Find where the given text appears and provide that cell's center as (X, Y) coordinate. 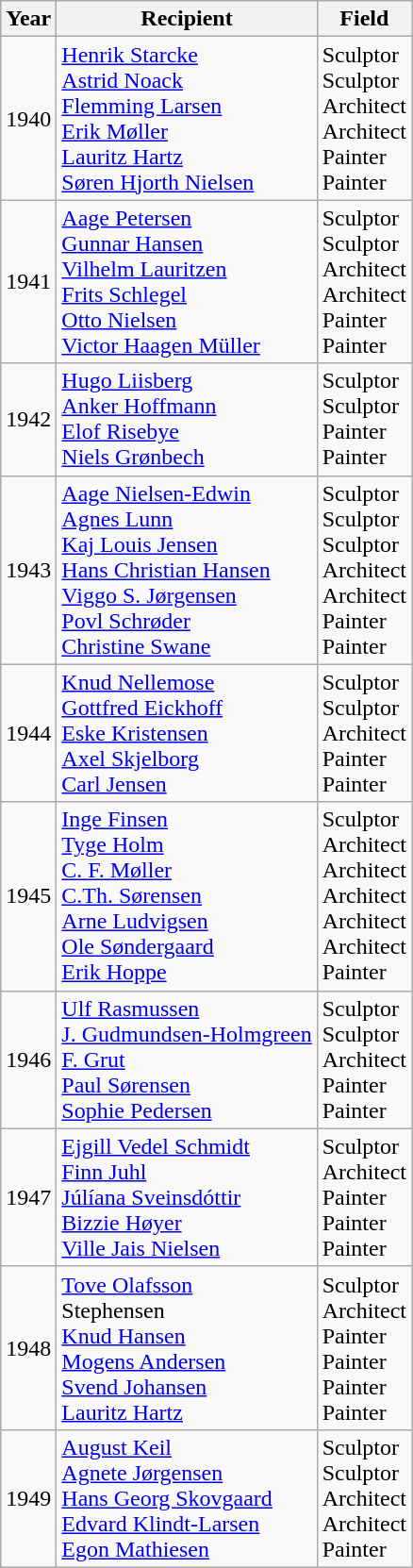
Aage PetersenGunnar HansenVilhelm LauritzenFrits Schlegel Otto Nielsen Victor Haagen Müller (187, 281)
1945 (28, 896)
SculptorArchitectPainterPainterPainter (364, 1197)
1944 (28, 733)
1946 (28, 1059)
1948 (28, 1347)
Tove Olafsson StephensenKnud HansenMogens Andersen Svend Johansen Lauritz Hartz (187, 1347)
Ulf RasmussenJ. Gudmundsen-HolmgreenF. GrutPaul Sørensen Sophie Pedersen (187, 1059)
Henrik StarckeAstrid NoackFlemming LarsenErik Møller Lauritz Hartz Søren Hjorth Nielsen (187, 119)
August Keil Agnete JørgensenHans Georg SkovgaardEdvard Klindt-Larsen Egon Mathiesen (187, 1498)
Ejgill Vedel SchmidtFinn JuhlJúlíana SveinsdóttirBizzie Høyer Ville Jais Nielsen (187, 1197)
Field (364, 19)
1947 (28, 1197)
1940 (28, 119)
Inge FinsenTyge HolmC. F. MøllerC.Th. Sørensen Arne Ludvigsen Ole Søndergaard Erik Hoppe (187, 896)
SculptorSculptorSculptorArchitectArchitectPainterPainter (364, 570)
1942 (28, 419)
1949 (28, 1498)
Year (28, 19)
Recipient (187, 19)
1941 (28, 281)
Hugo LiisbergAnker HoffmannElof RisebyeNiels Grønbech (187, 419)
Knud NellemoseGottfred EickhoffEske KristensenAxel Skjelborg Carl Jensen (187, 733)
SculptorArchitectPainterPainterPainterPainter (364, 1347)
1943 (28, 570)
Aage Nielsen-EdwinAgnes LunnKaj Louis JensenHans Christian Hansen Viggo S. Jørgensen Povl Schrøder Christine Swane (187, 570)
SculptorArchitectArchitectArchitectArchitectArchitectPainter (364, 896)
SculptorSculptorArchitectArchitectPainter (364, 1498)
SculptorSculptorPainterPainter (364, 419)
